Output the [X, Y] coordinate of the center of the cell containing the given text.  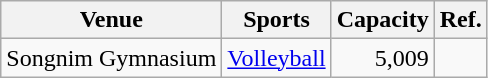
Sports [276, 20]
Venue [112, 20]
Capacity [382, 20]
Songnim Gymnasium [112, 58]
Volleyball [276, 58]
Ref. [460, 20]
5,009 [382, 58]
